Find where the given text appears and provide that cell's center as (x, y) coordinate. 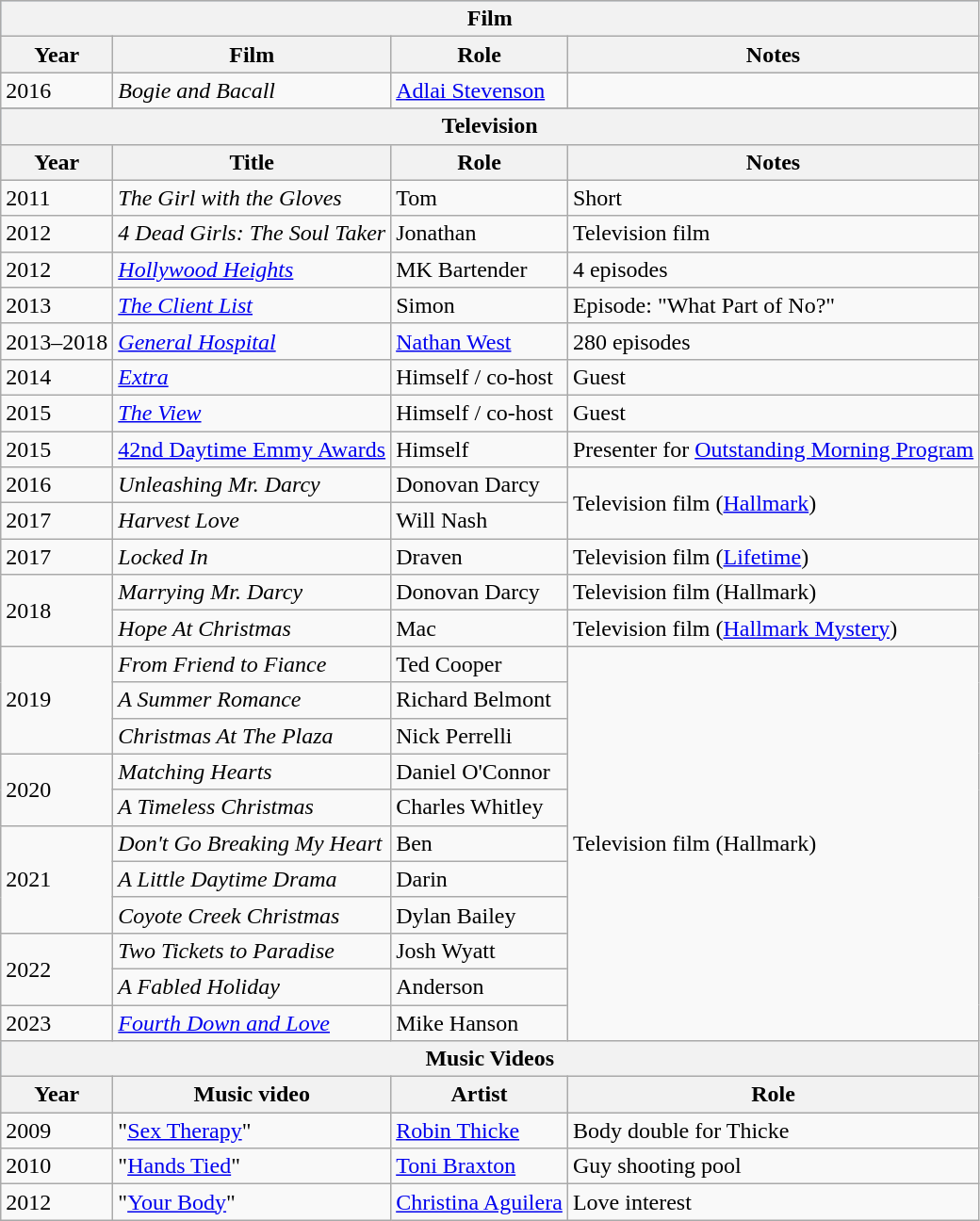
Adlai Stevenson (480, 90)
2009 (57, 1131)
Locked In (253, 557)
Tom (480, 198)
Presenter for Outstanding Morning Program (773, 449)
"Hands Tied" (253, 1166)
Ted Cooper (480, 664)
Television film (Lifetime) (773, 557)
Television film (773, 234)
Two Tickets to Paradise (253, 951)
2011 (57, 198)
"Sex Therapy" (253, 1131)
Short (773, 198)
2021 (57, 879)
Television film (Hallmark Mystery) (773, 628)
Love interest (773, 1202)
Extra (253, 377)
2014 (57, 377)
Title (253, 162)
Daniel O'Connor (480, 772)
2019 (57, 700)
4 episodes (773, 269)
A Summer Romance (253, 700)
2023 (57, 1022)
Charles Whitley (480, 807)
The View (253, 413)
Draven (480, 557)
Dylan Bailey (480, 915)
Simon (480, 305)
2022 (57, 969)
4 Dead Girls: The Soul Taker (253, 234)
A Timeless Christmas (253, 807)
Fourth Down and Love (253, 1022)
280 episodes (773, 341)
Artist (480, 1095)
Josh Wyatt (480, 951)
Music video (253, 1095)
Nick Perrelli (480, 736)
Will Nash (480, 521)
Unleashing Mr. Darcy (253, 485)
Guy shooting pool (773, 1166)
2020 (57, 790)
The Client List (253, 305)
Christina Aguilera (480, 1202)
Richard Belmont (480, 700)
Harvest Love (253, 521)
"Your Body" (253, 1202)
Music Videos (490, 1059)
2018 (57, 610)
2013–2018 (57, 341)
Coyote Creek Christmas (253, 915)
Mike Hanson (480, 1022)
Don't Go Breaking My Heart (253, 843)
Darin (480, 879)
Anderson (480, 986)
Marrying Mr. Darcy (253, 593)
A Fabled Holiday (253, 986)
Ben (480, 843)
Matching Hearts (253, 772)
2010 (57, 1166)
Mac (480, 628)
The Girl with the Gloves (253, 198)
Body double for Thicke (773, 1131)
Hollywood Heights (253, 269)
Nathan West (480, 341)
Himself (480, 449)
Television (490, 126)
2013 (57, 305)
A Little Daytime Drama (253, 879)
Hope At Christmas (253, 628)
General Hospital (253, 341)
42nd Daytime Emmy Awards (253, 449)
From Friend to Fiance (253, 664)
MK Bartender (480, 269)
Christmas At The Plaza (253, 736)
Jonathan (480, 234)
Bogie and Bacall (253, 90)
Robin Thicke (480, 1131)
Toni Braxton (480, 1166)
Episode: "What Part of No?" (773, 305)
